From the cell containing the given text, extract its center point as (x, y) coordinate. 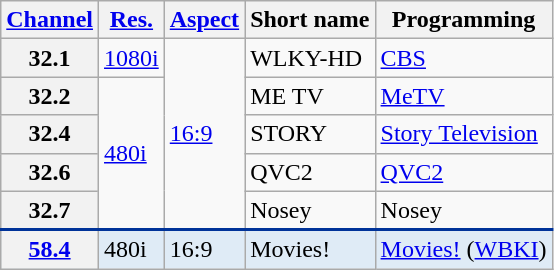
32.7 (50, 210)
32.6 (50, 172)
32.4 (50, 134)
Aspect (204, 20)
1080i (132, 58)
ME TV (310, 96)
Channel (50, 20)
CBS (464, 58)
Short name (310, 20)
Programming (464, 20)
MeTV (464, 96)
Story Television (464, 134)
Movies! (310, 250)
32.2 (50, 96)
Res. (132, 20)
STORY (310, 134)
Movies! (WBKI) (464, 250)
58.4 (50, 250)
32.1 (50, 58)
WLKY-HD (310, 58)
